For the text-containing cell, return its midpoint in (x, y) coordinate format. 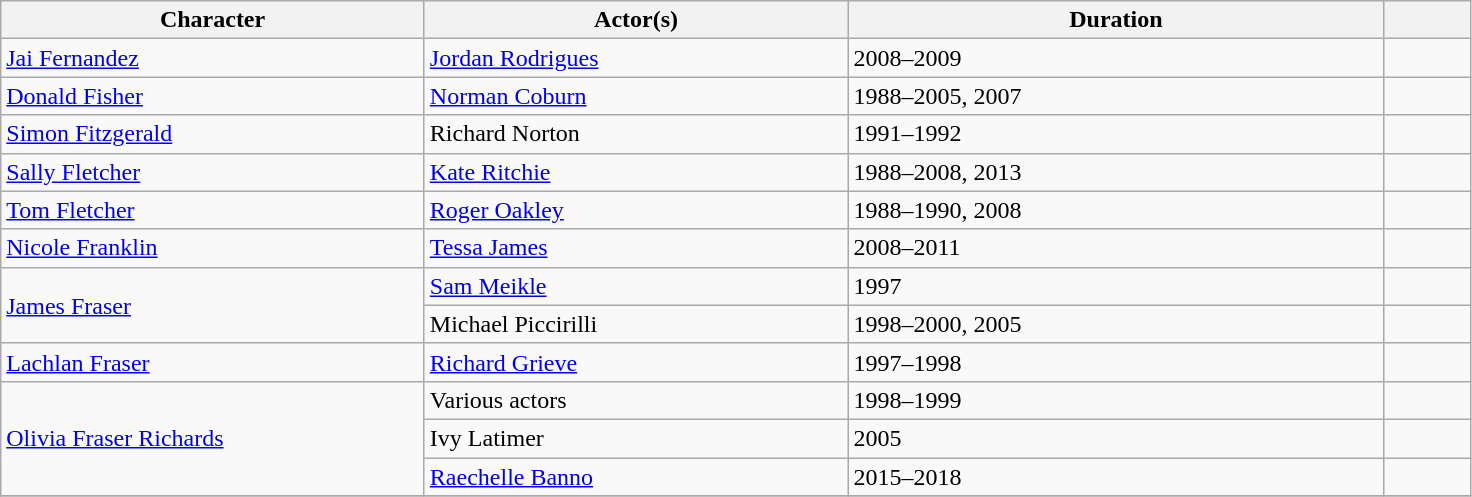
Sally Fletcher (213, 172)
Sam Meikle (636, 286)
2008–2009 (1116, 58)
Jordan Rodrigues (636, 58)
Kate Ritchie (636, 172)
Tessa James (636, 248)
Nicole Franklin (213, 248)
Olivia Fraser Richards (213, 438)
Simon Fitzgerald (213, 134)
1988–2005, 2007 (1116, 96)
Norman Coburn (636, 96)
Donald Fisher (213, 96)
Duration (1116, 20)
Michael Piccirilli (636, 324)
James Fraser (213, 305)
Various actors (636, 400)
1997–1998 (1116, 362)
1998–2000, 2005 (1116, 324)
Actor(s) (636, 20)
Raechelle Banno (636, 477)
1988–2008, 2013 (1116, 172)
1991–1992 (1116, 134)
Richard Grieve (636, 362)
2008–2011 (1116, 248)
Richard Norton (636, 134)
1988–1990, 2008 (1116, 210)
Lachlan Fraser (213, 362)
2015–2018 (1116, 477)
Tom Fletcher (213, 210)
Character (213, 20)
Ivy Latimer (636, 438)
2005 (1116, 438)
Roger Oakley (636, 210)
1998–1999 (1116, 400)
Jai Fernandez (213, 58)
1997 (1116, 286)
